Detect which cell encompasses the target text, then output its (x, y) center coordinate. 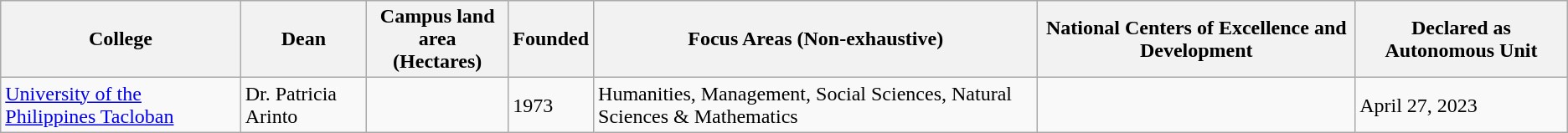
Declared as Autonomous Unit (1462, 39)
University of the Philippines Tacloban (121, 105)
Humanities, Management, Social Sciences, Natural Sciences & Mathematics (816, 105)
Dr. Patricia Arinto (303, 105)
April 27, 2023 (1462, 105)
Campus land area(Hectares) (437, 39)
1973 (551, 105)
National Centers of Excellence and Development (1196, 39)
Focus Areas (Non-exhaustive) (816, 39)
Dean (303, 39)
Founded (551, 39)
College (121, 39)
